Return the [x, y] coordinate for the center point of the cell that contains the specified text.  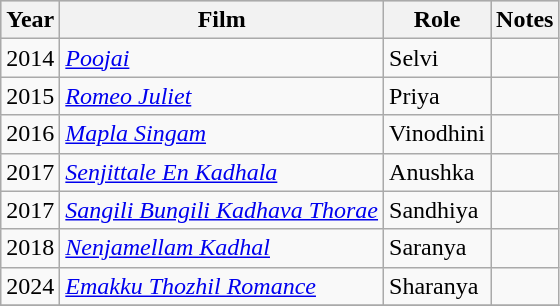
Sangili Bungili Kadhava Thorae [222, 210]
Film [222, 20]
2015 [30, 96]
Romeo Juliet [222, 96]
Year [30, 20]
2018 [30, 248]
Sharanya [438, 286]
Anushka [438, 172]
2014 [30, 58]
Vinodhini [438, 134]
Sandhiya [438, 210]
Emakku Thozhil Romance [222, 286]
Selvi [438, 58]
Mapla Singam [222, 134]
Nenjamellam Kadhal [222, 248]
2024 [30, 286]
Priya [438, 96]
Saranya [438, 248]
Role [438, 20]
Senjittale En Kadhala [222, 172]
2016 [30, 134]
Poojai [222, 58]
Notes [525, 20]
